Search for the cell housing the specified text and yield its [x, y] center coordinate. 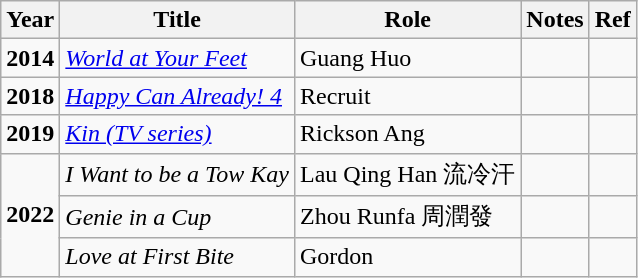
2019 [30, 134]
Role [407, 20]
2022 [30, 214]
Guang Huo [407, 58]
Gordon [407, 257]
Title [178, 20]
Zhou Runfa 周潤發 [407, 218]
Notes [555, 20]
Recruit [407, 96]
Genie in a Cup [178, 218]
I Want to be a Tow Kay [178, 174]
World at Your Feet [178, 58]
Year [30, 20]
Happy Can Already! 4 [178, 96]
Ref [612, 20]
2014 [30, 58]
Love at First Bite [178, 257]
Kin (TV series) [178, 134]
Rickson Ang [407, 134]
Lau Qing Han 流冷汗 [407, 174]
2018 [30, 96]
